Pinpoint the cell where the given text exists, returning its (X, Y) midpoint coordinate. 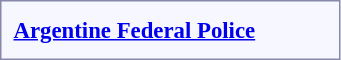
Argentine Federal Police (134, 30)
